Return (x, y) of the center of cell containing provided text 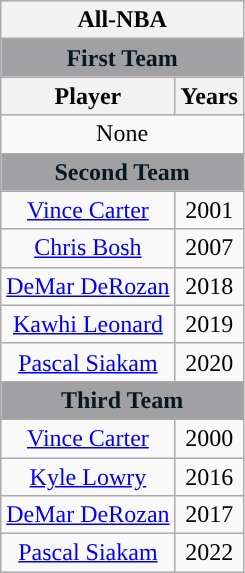
Years (209, 96)
Chris Bosh (88, 248)
Second Team (122, 172)
Player (88, 96)
Kyle Lowry (88, 477)
2018 (209, 286)
2001 (209, 210)
None (122, 134)
2000 (209, 438)
2016 (209, 477)
2007 (209, 248)
2019 (209, 324)
First Team (122, 58)
Kawhi Leonard (88, 324)
2017 (209, 515)
Third Team (122, 400)
All-NBA (122, 20)
2022 (209, 553)
2020 (209, 362)
